Locate the cell with the specified text and output its [x, y] center coordinate. 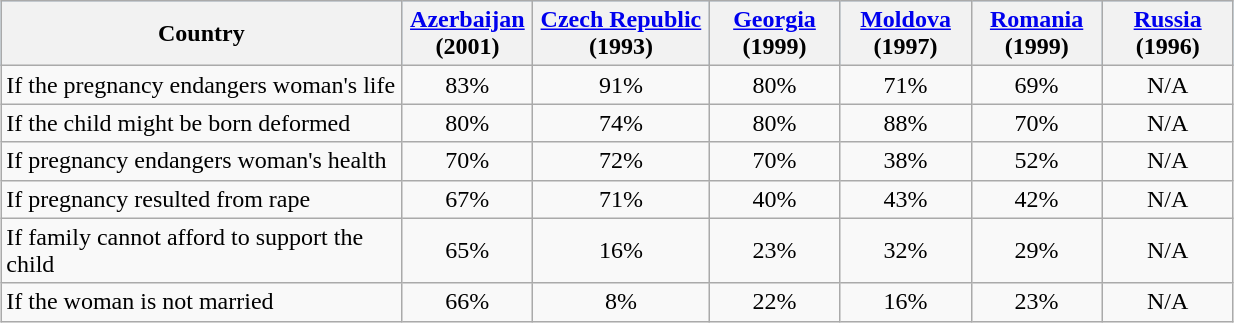
88% [906, 123]
72% [621, 161]
67% [468, 199]
74% [621, 123]
66% [468, 302]
Moldova(1997) [906, 34]
83% [468, 85]
If the woman is not married [202, 302]
If the pregnancy endangers woman's life [202, 85]
If the child might be born deformed [202, 123]
Romania(1999) [1036, 34]
40% [774, 199]
Georgia(1999) [774, 34]
65% [468, 250]
43% [906, 199]
52% [1036, 161]
29% [1036, 250]
22% [774, 302]
Czech Republic(1993) [621, 34]
91% [621, 85]
38% [906, 161]
32% [906, 250]
Russia(1996) [1168, 34]
If family cannot afford to support the child [202, 250]
42% [1036, 199]
Azerbaijan(2001) [468, 34]
8% [621, 302]
69% [1036, 85]
Country [202, 34]
If pregnancy resulted from rape [202, 199]
If pregnancy endangers woman's health [202, 161]
